Pinpoint the cell where the given text exists, returning its (X, Y) midpoint coordinate. 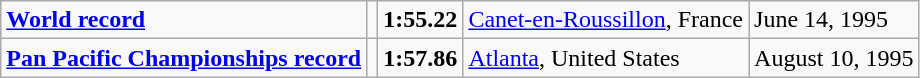
Canet-en-Roussillon, France (606, 20)
Pan Pacific Championships record (184, 58)
Atlanta, United States (606, 58)
June 14, 1995 (834, 20)
1:55.22 (420, 20)
World record (184, 20)
1:57.86 (420, 58)
August 10, 1995 (834, 58)
